Extract the (x, y) coordinate from the center of the cell holding the provided text.  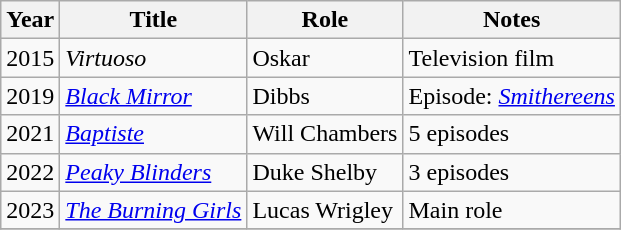
Main role (512, 210)
Peaky Blinders (154, 172)
Episode: Smithereens (512, 96)
Lucas Wrigley (325, 210)
3 episodes (512, 172)
5 episodes (512, 134)
Oskar (325, 58)
Television film (512, 58)
2023 (30, 210)
2019 (30, 96)
Will Chambers (325, 134)
Virtuoso (154, 58)
Duke Shelby (325, 172)
Role (325, 20)
Notes (512, 20)
Black Mirror (154, 96)
Year (30, 20)
Dibbs (325, 96)
Baptiste (154, 134)
2022 (30, 172)
Title (154, 20)
2021 (30, 134)
2015 (30, 58)
The Burning Girls (154, 210)
